Output the [X, Y] coordinate of the center of the cell containing the given text.  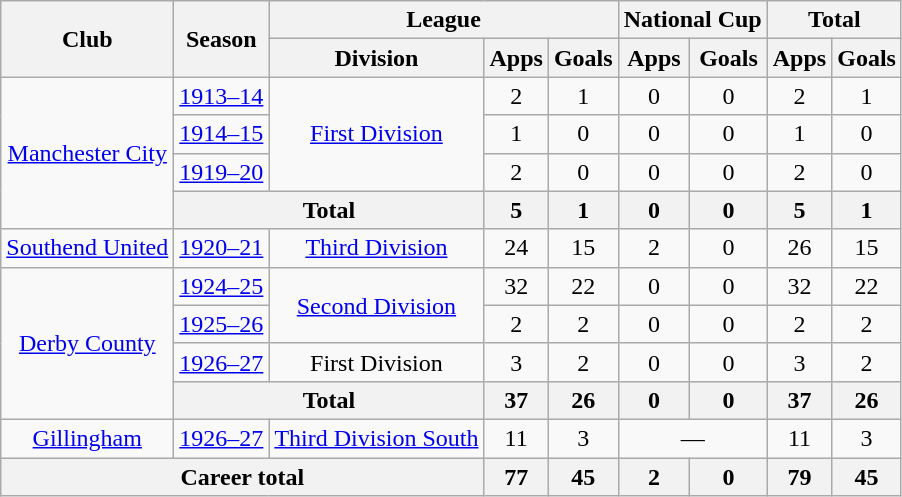
National Cup [692, 20]
Third Division South [376, 438]
1925–26 [222, 324]
Season [222, 39]
Gillingham [88, 438]
79 [799, 477]
Southend United [88, 248]
1914–15 [222, 134]
Club [88, 39]
1919–20 [222, 172]
Second Division [376, 305]
24 [516, 248]
— [692, 438]
1920–21 [222, 248]
Division [376, 58]
Career total [242, 477]
Third Division [376, 248]
Derby County [88, 343]
1924–25 [222, 286]
77 [516, 477]
League [444, 20]
1913–14 [222, 96]
Manchester City [88, 153]
